Locate the cell with the specified text and output its [x, y] center coordinate. 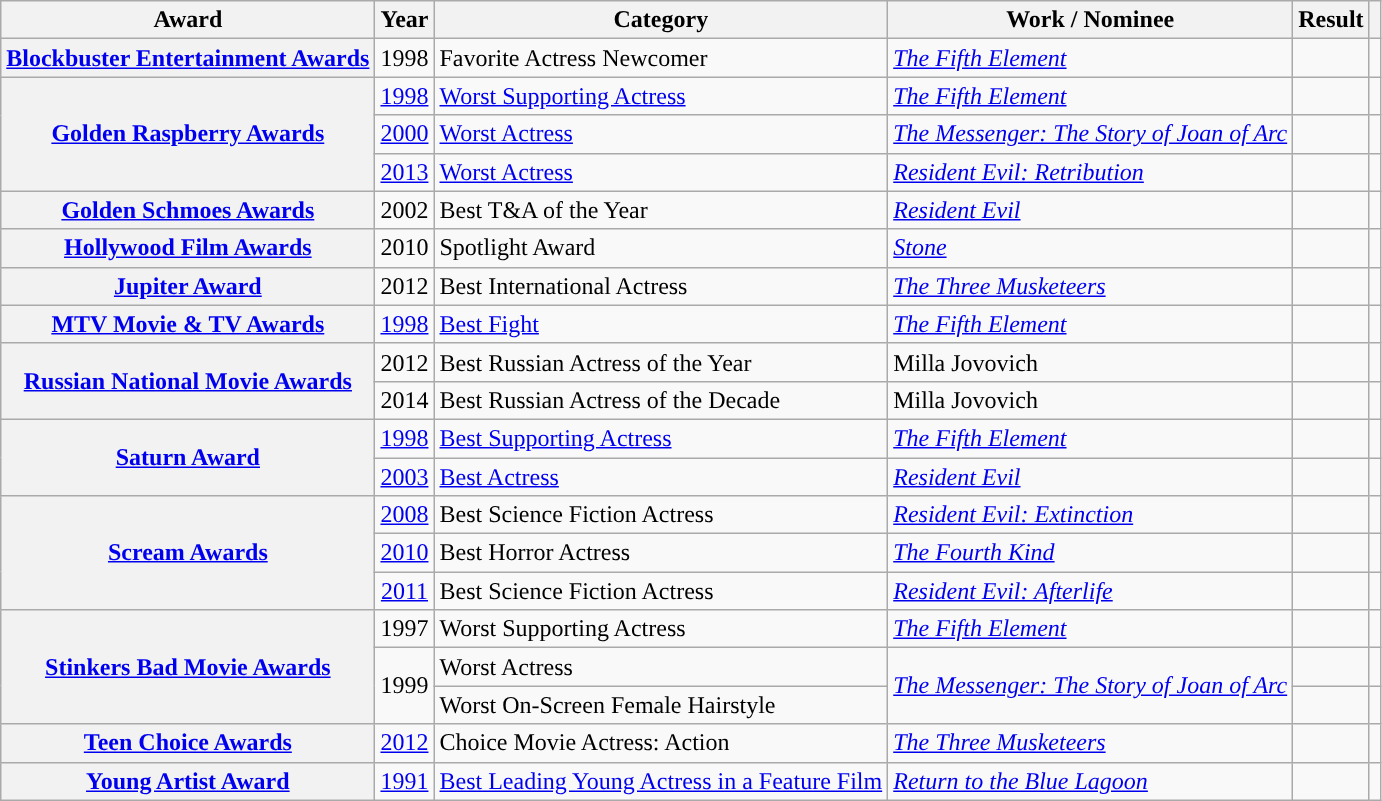
Best International Actress [661, 286]
Scream Awards [188, 553]
Worst On-Screen Female Hairstyle [661, 705]
The Fourth Kind [1090, 553]
1997 [404, 629]
Best Russian Actress of the Year [661, 362]
2014 [404, 400]
Category [661, 20]
Golden Schmoes Awards [188, 210]
Year [404, 20]
Saturn Award [188, 457]
2011 [404, 591]
Resident Evil: Extinction [1090, 515]
Work / Nominee [1090, 20]
Best Supporting Actress [661, 438]
2013 [404, 172]
Favorite Actress Newcomer [661, 58]
2000 [404, 134]
Teen Choice Awards [188, 743]
Choice Movie Actress: Action [661, 743]
Spotlight Award [661, 248]
Resident Evil: Afterlife [1090, 591]
Stone [1090, 248]
Best Russian Actress of the Decade [661, 400]
Result [1331, 20]
Resident Evil: Retribution [1090, 172]
Best T&A of the Year [661, 210]
Best Leading Young Actress in a Feature Film [661, 781]
2008 [404, 515]
1999 [404, 686]
2002 [404, 210]
1991 [404, 781]
Jupiter Award [188, 286]
Hollywood Film Awards [188, 248]
MTV Movie & TV Awards [188, 324]
Blockbuster Entertainment Awards [188, 58]
Stinkers Bad Movie Awards [188, 667]
Return to the Blue Lagoon [1090, 781]
2003 [404, 477]
Young Artist Award [188, 781]
Russian National Movie Awards [188, 381]
Golden Raspberry Awards [188, 134]
Best Horror Actress [661, 553]
Best Fight [661, 324]
Best Actress [661, 477]
Award [188, 20]
